Determine the [X, Y] coordinate at the center of the cell enclosing the given text.  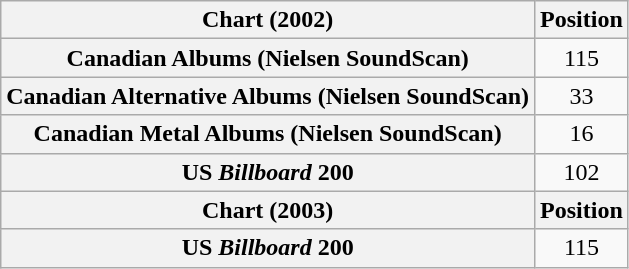
Canadian Metal Albums (Nielsen SoundScan) [268, 134]
33 [582, 96]
Chart (2003) [268, 210]
Chart (2002) [268, 20]
16 [582, 134]
Canadian Alternative Albums (Nielsen SoundScan) [268, 96]
102 [582, 172]
Canadian Albums (Nielsen SoundScan) [268, 58]
